For the text-containing cell, return its midpoint in [x, y] coordinate format. 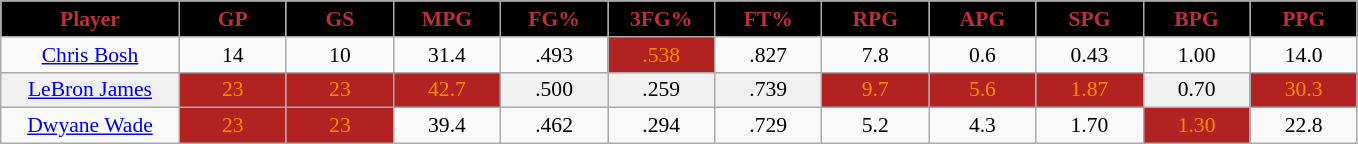
RPG [876, 19]
PPG [1304, 19]
5.2 [876, 126]
4.3 [982, 126]
5.6 [982, 90]
GP [232, 19]
.294 [662, 126]
.493 [554, 55]
10 [340, 55]
1.00 [1196, 55]
0.6 [982, 55]
0.70 [1196, 90]
.259 [662, 90]
9.7 [876, 90]
Dwyane Wade [90, 126]
3FG% [662, 19]
.538 [662, 55]
14 [232, 55]
22.8 [1304, 126]
Player [90, 19]
.739 [768, 90]
FT% [768, 19]
30.3 [1304, 90]
GS [340, 19]
1.87 [1090, 90]
7.8 [876, 55]
1.30 [1196, 126]
0.43 [1090, 55]
.500 [554, 90]
BPG [1196, 19]
MPG [446, 19]
LeBron James [90, 90]
31.4 [446, 55]
APG [982, 19]
SPG [1090, 19]
.729 [768, 126]
FG% [554, 19]
Chris Bosh [90, 55]
39.4 [446, 126]
1.70 [1090, 126]
42.7 [446, 90]
.827 [768, 55]
.462 [554, 126]
14.0 [1304, 55]
